Output the (X, Y) coordinate of the center of the cell containing the given text.  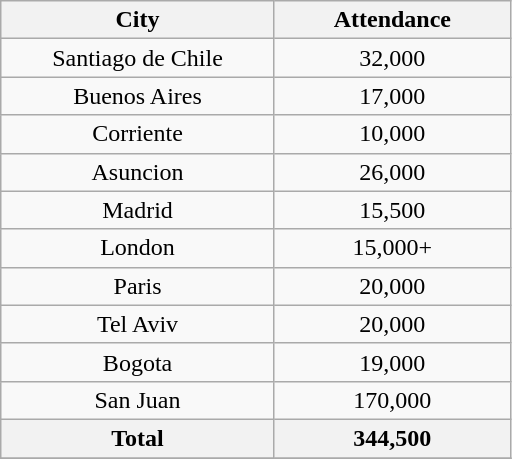
15,500 (392, 210)
26,000 (392, 172)
Madrid (138, 210)
17,000 (392, 96)
Asuncion (138, 172)
Total (138, 438)
Bogota (138, 362)
London (138, 248)
344,500 (392, 438)
Santiago de Chile (138, 58)
City (138, 20)
10,000 (392, 134)
19,000 (392, 362)
San Juan (138, 400)
Tel Aviv (138, 324)
Buenos Aires (138, 96)
15,000+ (392, 248)
170,000 (392, 400)
Paris (138, 286)
Attendance (392, 20)
32,000 (392, 58)
Corriente (138, 134)
